Determine the [X, Y] coordinate at the center of the cell enclosing the given text.  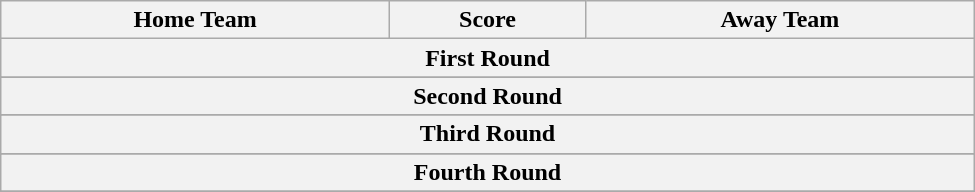
Home Team [196, 20]
Fourth Round [488, 172]
First Round [488, 58]
Away Team [780, 20]
Score [487, 20]
Second Round [488, 96]
Third Round [488, 134]
